Scan for the cell matching the given text and deliver its [X, Y] coordinate at center. 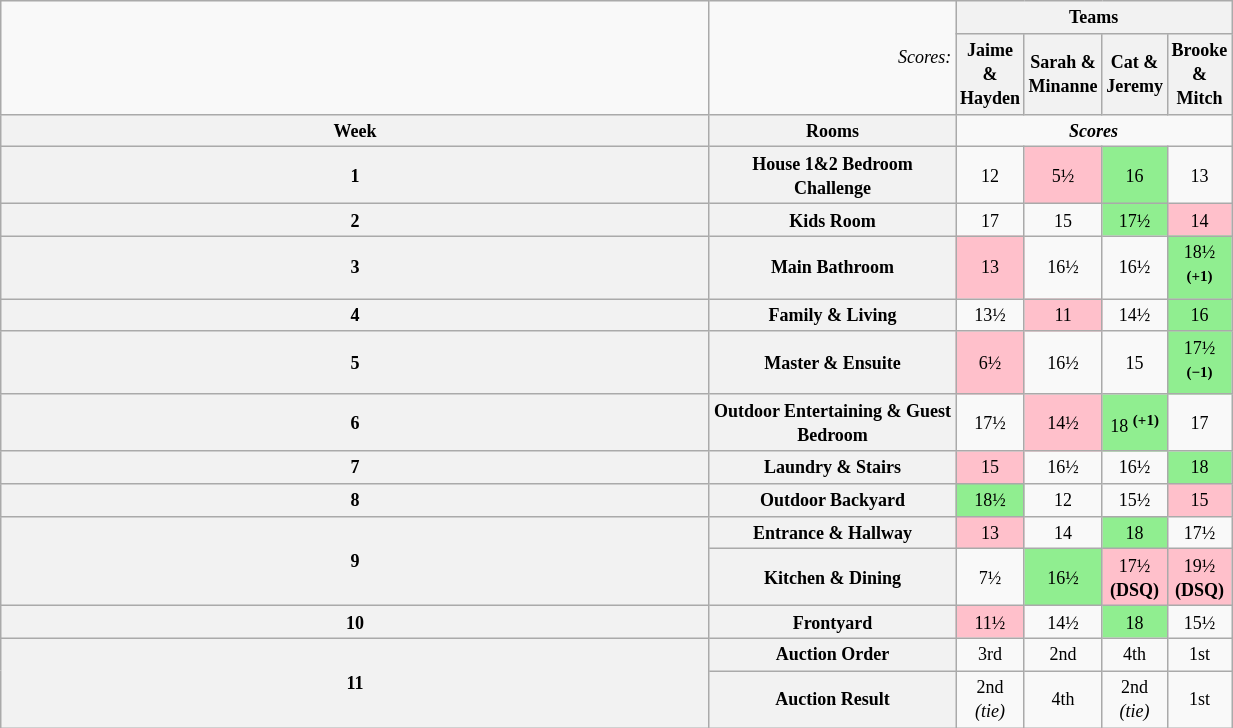
18½ [990, 500]
Outdoor Backyard [832, 500]
3rd [990, 654]
19½ (DSQ) [1199, 578]
7½ [990, 578]
Auction Order [832, 654]
17½ (−1) [1199, 362]
Week [356, 130]
Frontyard [832, 622]
House 1&2 Bedroom Challenge [832, 176]
Main Bathroom [832, 268]
3 [356, 268]
Jaime & Hayden [990, 74]
10 [356, 622]
Sarah & Minanne [1063, 74]
2nd [1063, 654]
17½ (DSQ) [1134, 578]
Laundry & Stairs [832, 468]
1 [356, 176]
Scores [1094, 130]
5½ [1063, 176]
Brooke & Mitch [1199, 74]
Outdoor Entertaining & Guest Bedroom [832, 422]
Master & Ensuite [832, 362]
18 (+1) [1134, 422]
9 [356, 560]
6½ [990, 362]
Family & Living [832, 316]
4 [356, 316]
Kids Room [832, 220]
2 [356, 220]
18½ (+1) [1199, 268]
Auction Result [832, 700]
Cat & Jeremy [1134, 74]
11½ [990, 622]
5 [356, 362]
Rooms [832, 130]
7 [356, 468]
13½ [990, 316]
Teams [1094, 18]
Entrance & Hallway [832, 532]
6 [356, 422]
Scores: [832, 58]
Kitchen & Dining [832, 578]
8 [356, 500]
